Return the [X, Y] coordinate for the center point of the cell that contains the specified text.  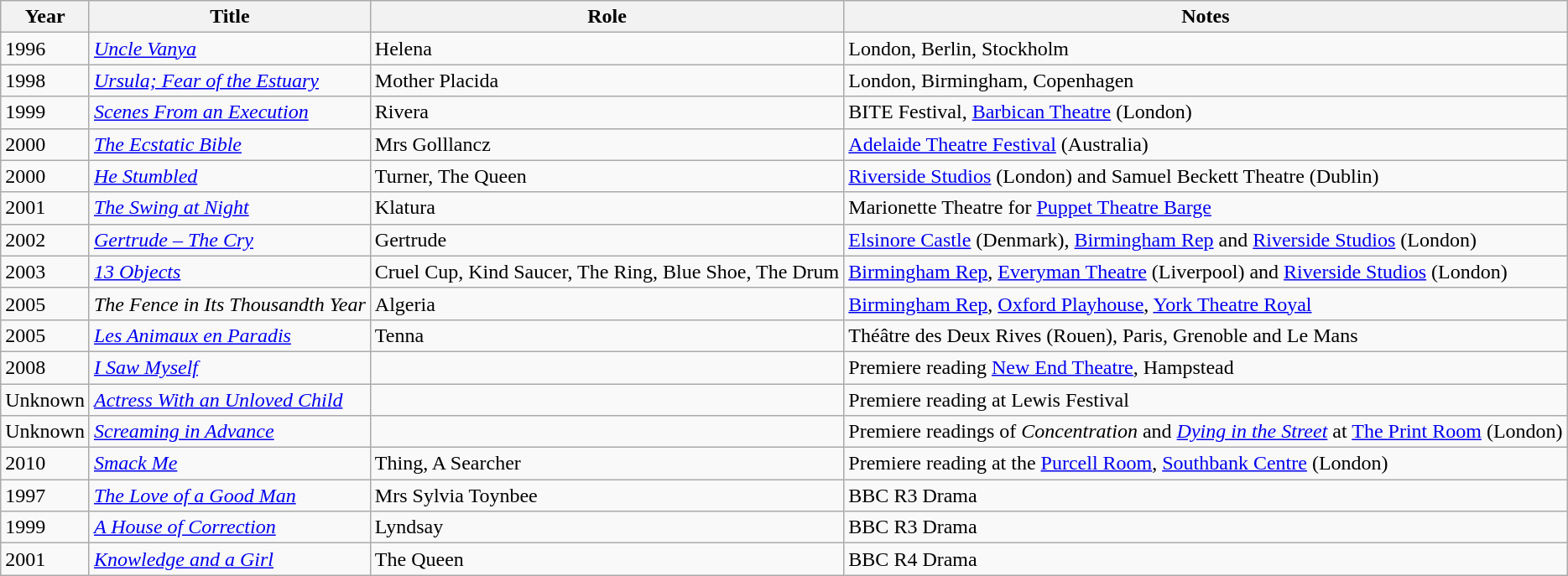
I Saw Myself [230, 367]
Elsinore Castle (Denmark), Birmingham Rep and Riverside Studios (London) [1206, 240]
Gertrude – The Cry [230, 240]
Thing, A Searcher [607, 464]
BITE Festival, Barbican Theatre (London) [1206, 112]
BBC R4 Drama [1206, 559]
Uncle Vanya [230, 49]
Helena [607, 49]
1997 [45, 496]
The Swing at Night [230, 208]
Smack Me [230, 464]
Riverside Studios (London) and Samuel Beckett Theatre (Dublin) [1206, 176]
13 Objects [230, 272]
London, Birmingham, Copenhagen [1206, 80]
Les Animaux en Paradis [230, 335]
London, Berlin, Stockholm [1206, 49]
Mrs Sylvia Toynbee [607, 496]
Knowledge and a Girl [230, 559]
Mother Placida [607, 80]
Gertrude [607, 240]
The Ecstatic Bible [230, 144]
Premiere reading at Lewis Festival [1206, 400]
He Stumbled [230, 176]
Ursula; Fear of the Estuary [230, 80]
Premiere reading New End Theatre, Hampstead [1206, 367]
1996 [45, 49]
Tenna [607, 335]
1998 [45, 80]
Premiere reading at the Purcell Room, Southbank Centre (London) [1206, 464]
Mrs Golllancz [607, 144]
Algeria [607, 304]
Turner, The Queen [607, 176]
Role [607, 17]
Marionette Theatre for Puppet Theatre Barge [1206, 208]
Scenes From an Execution [230, 112]
Théâtre des Deux Rives (Rouen), Paris, Grenoble and Le Mans [1206, 335]
Year [45, 17]
Premiere readings of Concentration and Dying in the Street at The Print Room (London) [1206, 432]
Rivera [607, 112]
2008 [45, 367]
Title [230, 17]
The Queen [607, 559]
Lyndsay [607, 527]
Birmingham Rep, Oxford Playhouse, York Theatre Royal [1206, 304]
A House of Correction [230, 527]
2002 [45, 240]
The Fence in Its Thousandth Year [230, 304]
2010 [45, 464]
Actress With an Unloved Child [230, 400]
Notes [1206, 17]
Klatura [607, 208]
Screaming in Advance [230, 432]
The Love of a Good Man [230, 496]
2003 [45, 272]
Adelaide Theatre Festival (Australia) [1206, 144]
Cruel Cup, Kind Saucer, The Ring, Blue Shoe, The Drum [607, 272]
Birmingham Rep, Everyman Theatre (Liverpool) and Riverside Studios (London) [1206, 272]
